Determine the (X, Y) coordinate at the center of the cell enclosing the given text.  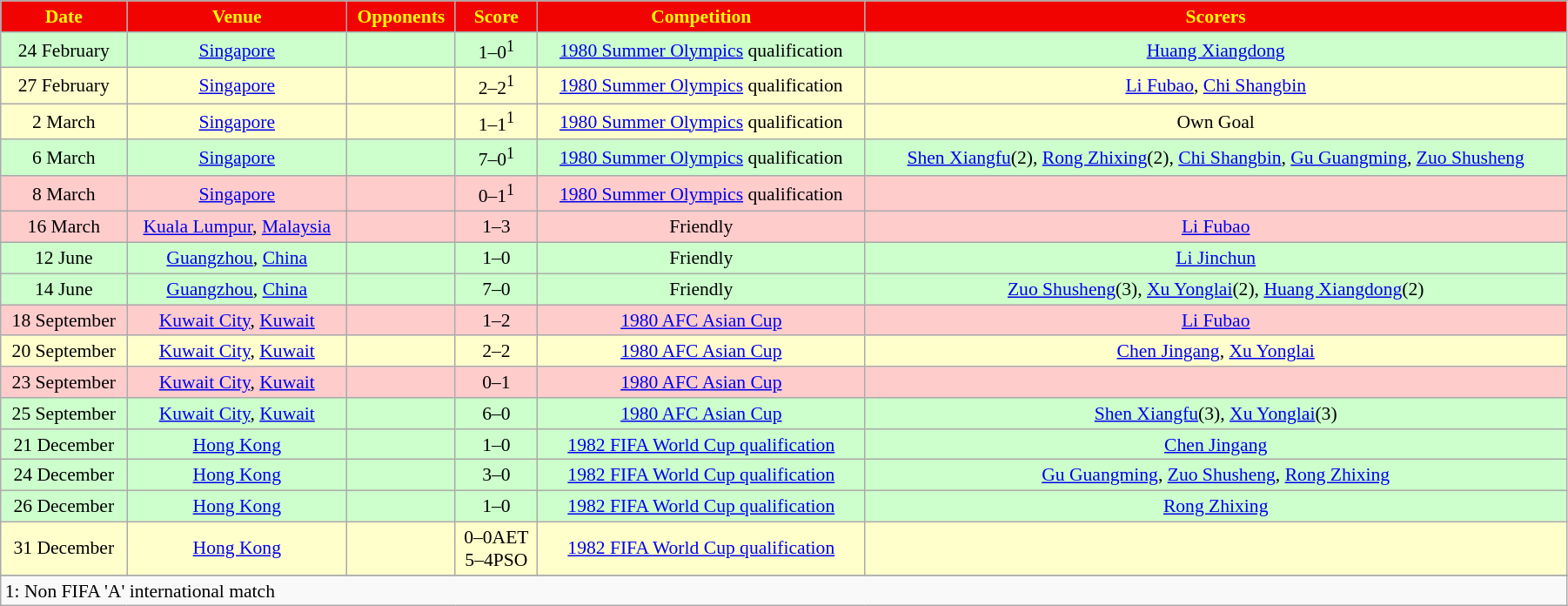
27 February (64, 85)
12 June (64, 259)
Huang Xiangdong (1216, 50)
24 December (64, 475)
0–11 (496, 193)
Shen Xiangfu(3), Xu Yonglai(3) (1216, 414)
16 March (64, 227)
Own Goal (1216, 122)
Scorers (1216, 17)
0–1 (496, 382)
1–11 (496, 122)
Venue (237, 17)
Date (64, 17)
18 September (64, 320)
2 March (64, 122)
31 December (64, 549)
Li Jinchun (1216, 259)
0–0AET5–4PSO (496, 549)
6–0 (496, 414)
14 June (64, 290)
7–01 (496, 158)
1–01 (496, 50)
1–2 (496, 320)
Shen Xiangfu(2), Rong Zhixing(2), Chi Shangbin, Gu Guangming, Zuo Shusheng (1216, 158)
Competition (701, 17)
26 December (64, 507)
1–3 (496, 227)
Li Fubao, Chi Shangbin (1216, 85)
21 December (64, 445)
23 September (64, 382)
Score (496, 17)
2–2 (496, 352)
20 September (64, 352)
Zuo Shusheng(3), Xu Yonglai(2), Huang Xiangdong(2) (1216, 290)
Chen Jingang (1216, 445)
25 September (64, 414)
Opponents (401, 17)
24 February (64, 50)
7–0 (496, 290)
Chen Jingang, Xu Yonglai (1216, 352)
3–0 (496, 475)
Kuala Lumpur, Malaysia (237, 227)
8 March (64, 193)
6 March (64, 158)
Rong Zhixing (1216, 507)
Gu Guangming, Zuo Shusheng, Rong Zhixing (1216, 475)
2–21 (496, 85)
